From the cell containing the given text, extract its center point as (X, Y) coordinate. 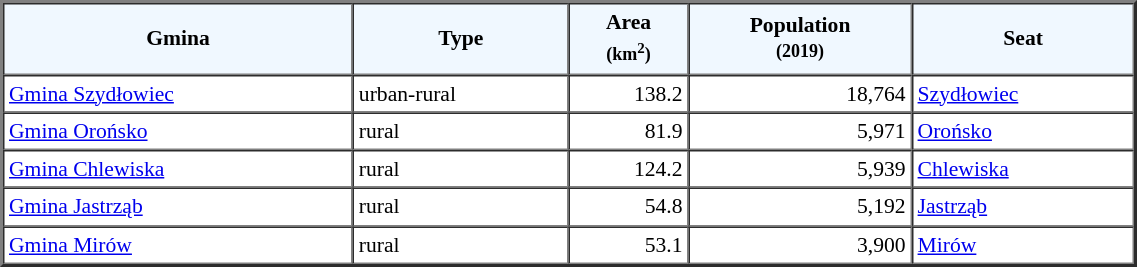
Orońsko (1024, 131)
Area(km2) (629, 38)
Gmina Jastrząb (178, 207)
Mirów (1024, 245)
Chlewiska (1024, 169)
Population(2019) (800, 38)
Seat (1024, 38)
Gmina Mirów (178, 245)
5,939 (800, 169)
Gmina Szydłowiec (178, 93)
urban-rural (461, 93)
Type (461, 38)
138.2 (629, 93)
5,192 (800, 207)
Gmina Orońsko (178, 131)
53.1 (629, 245)
Gmina Chlewiska (178, 169)
54.8 (629, 207)
18,764 (800, 93)
Jastrząb (1024, 207)
5,971 (800, 131)
Szydłowiec (1024, 93)
124.2 (629, 169)
3,900 (800, 245)
Gmina (178, 38)
81.9 (629, 131)
